Locate the cell with the specified text and output its (x, y) center coordinate. 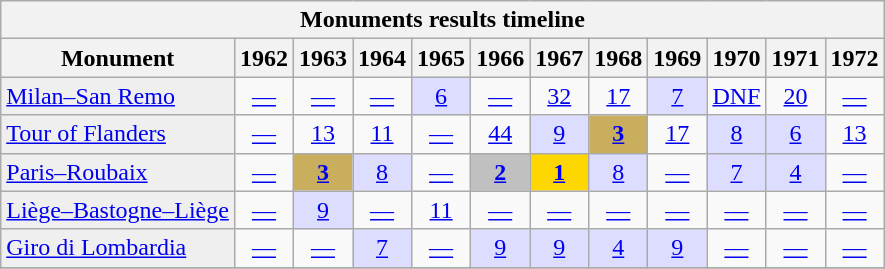
Monuments results timeline (442, 20)
Tour of Flanders (118, 134)
1969 (678, 58)
32 (560, 96)
Giro di Lombardia (118, 248)
1967 (560, 58)
1968 (618, 58)
1966 (500, 58)
1972 (854, 58)
DNF (736, 96)
1963 (322, 58)
44 (500, 134)
Liège–Bastogne–Liège (118, 210)
20 (796, 96)
1970 (736, 58)
1962 (264, 58)
Paris–Roubaix (118, 172)
1 (560, 172)
Milan–San Remo (118, 96)
2 (500, 172)
1965 (442, 58)
1971 (796, 58)
Monument (118, 58)
1964 (382, 58)
